Locate the cell with the specified text and output its (x, y) center coordinate. 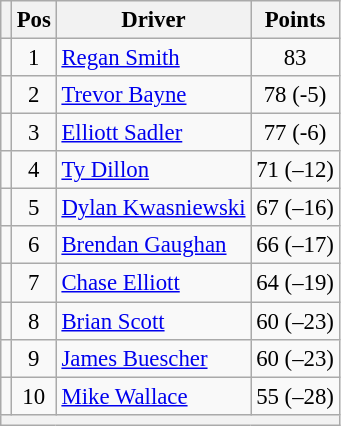
Chase Elliott (154, 283)
3 (34, 133)
Points (295, 20)
1 (34, 58)
Trevor Bayne (154, 95)
9 (34, 358)
83 (295, 58)
67 (–16) (295, 208)
71 (–12) (295, 170)
Regan Smith (154, 58)
Dylan Kwasniewski (154, 208)
Driver (154, 20)
4 (34, 170)
7 (34, 283)
James Buescher (154, 358)
Brian Scott (154, 321)
5 (34, 208)
Mike Wallace (154, 396)
66 (–17) (295, 245)
Brendan Gaughan (154, 245)
77 (-6) (295, 133)
55 (–28) (295, 396)
78 (-5) (295, 95)
Pos (34, 20)
10 (34, 396)
Elliott Sadler (154, 133)
Ty Dillon (154, 170)
2 (34, 95)
6 (34, 245)
8 (34, 321)
64 (–19) (295, 283)
